Output the (X, Y) coordinate of the center of the cell containing the given text.  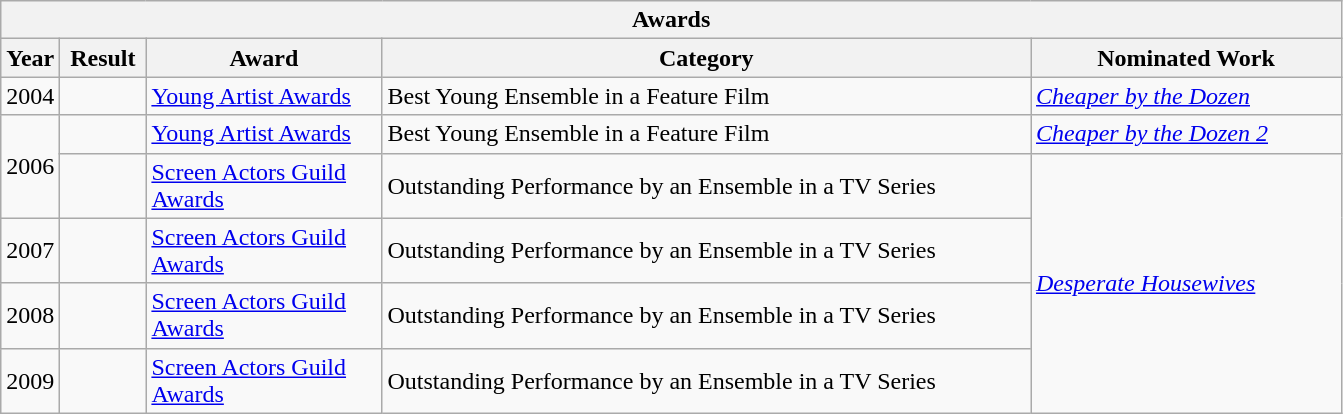
2007 (30, 250)
Result (103, 58)
2008 (30, 316)
Category (706, 58)
Nominated Work (1186, 58)
2004 (30, 96)
2006 (30, 166)
2009 (30, 380)
Award (264, 58)
Cheaper by the Dozen 2 (1186, 134)
Cheaper by the Dozen (1186, 96)
Desperate Housewives (1186, 283)
Awards (672, 20)
Year (30, 58)
